Determine the [X, Y] coordinate at the center of the cell enclosing the given text.  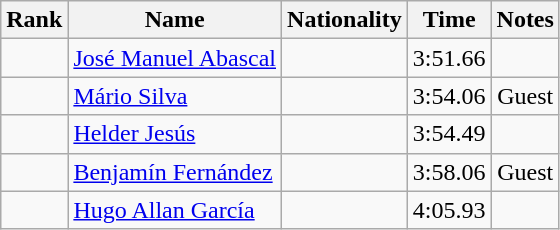
José Manuel Abascal [175, 58]
4:05.93 [449, 210]
Mário Silva [175, 96]
3:54.06 [449, 96]
Notes [525, 20]
Helder Jesús [175, 134]
3:58.06 [449, 172]
Hugo Allan García [175, 210]
Time [449, 20]
3:54.49 [449, 134]
3:51.66 [449, 58]
Nationality [345, 20]
Name [175, 20]
Rank [34, 20]
Benjamín Fernández [175, 172]
